Scan for the cell matching the given text and deliver its (x, y) coordinate at center. 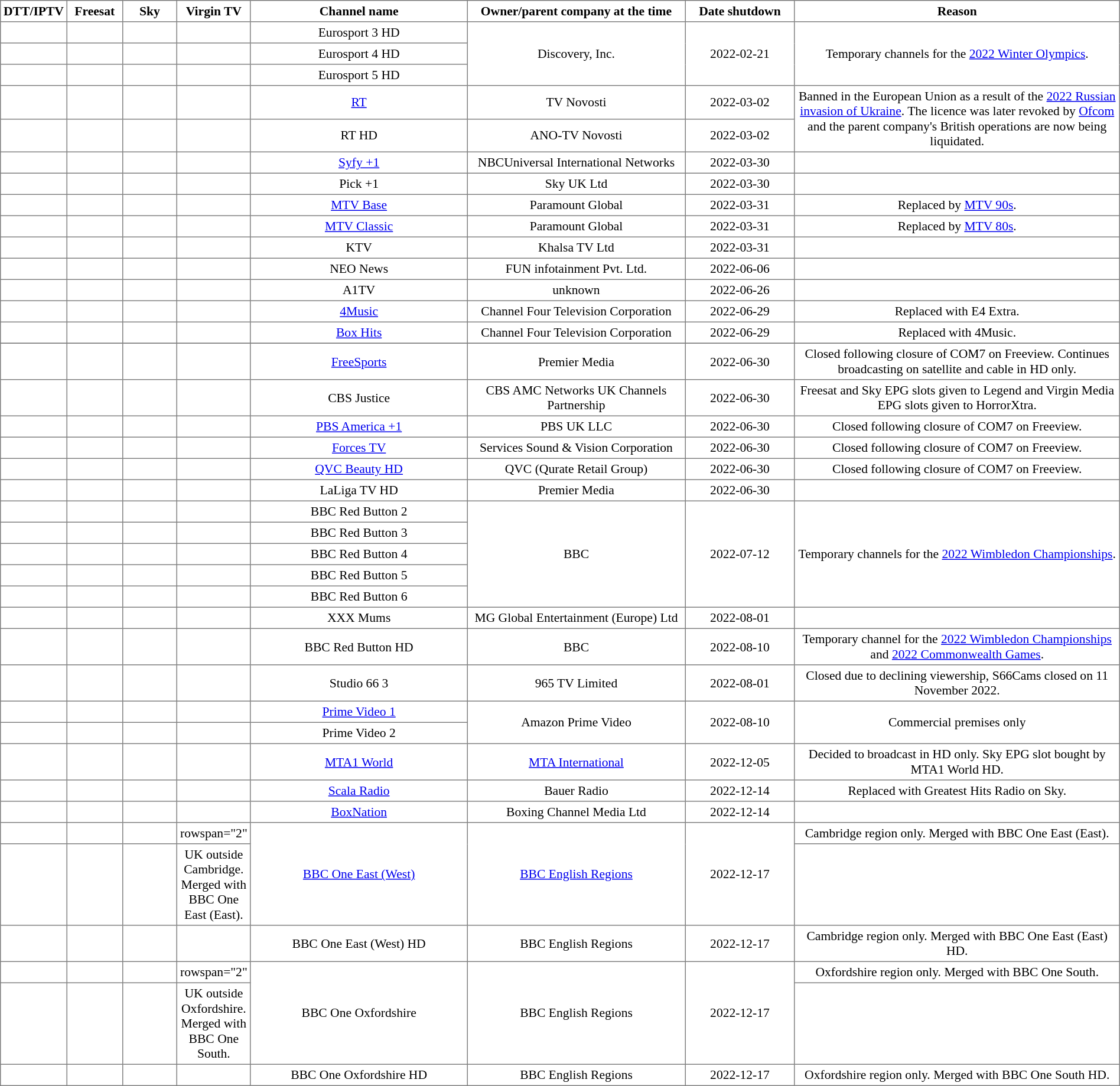
Oxfordshire region only. Merged with BBC One South. (957, 972)
NBCUniversal International Networks (576, 162)
MG Global Entertainment (Europe) Ltd (576, 618)
Replaced by MTV 80s. (957, 226)
Replaced with E4 Extra. (957, 311)
Closed due to declining viewership, S66Cams closed on 11 November 2022. (957, 683)
Commercial premises only (957, 722)
4Music (359, 311)
Pick +1 (359, 184)
Replaced by MTV 90s. (957, 205)
UK outside Oxfordshire. Merged with BBC One South. (214, 1023)
TV Novosti (576, 102)
Cambridge region only. Merged with BBC One East (East). (957, 833)
ANO-TV Novosti (576, 135)
Replaced with Greatest Hits Radio on Sky. (957, 791)
Eurosport 4 HD (359, 54)
BBC One Oxfordshire (359, 1013)
Date shutdown (740, 11)
MTV Base (359, 205)
Boxing Channel Media Ltd (576, 812)
2022-06-06 (740, 269)
Decided to broadcast in HD only. Sky EPG slot bought by MTA1 World HD. (957, 762)
Channel name (359, 11)
unknown (576, 290)
KTV (359, 247)
Owner/parent company at the time (576, 11)
Sky UK Ltd (576, 184)
2022-07-12 (740, 554)
QVC Beauty HD (359, 469)
QVC (Qurate Retail Group) (576, 469)
2022-06-26 (740, 290)
Services Sound & Vision Corporation (576, 448)
RT HD (359, 135)
Forces TV (359, 448)
BBC One Oxfordshire HD (359, 1075)
XXX Mums (359, 618)
BBC One East (West) HD (359, 944)
RT (359, 102)
FreeSports (359, 361)
Studio 66 3 (359, 683)
MTA International (576, 762)
Khalsa TV Ltd (576, 247)
BBC Red Button 2 (359, 511)
Freesat (95, 11)
Freesat and Sky EPG slots given to Legend and Virgin Media EPG slots given to HorrorXtra. (957, 398)
Closed following closure of COM7 on Freeview. Continues broadcasting on satellite and cable in HD only. (957, 361)
MTA1 World (359, 762)
BBC Red Button HD (359, 647)
FUN infotainment Pvt. Ltd. (576, 269)
Replaced with 4Music. (957, 332)
BBC Red Button 3 (359, 533)
Bauer Radio (576, 791)
BBC Red Button 5 (359, 575)
PBS UK LLC (576, 426)
2022-02-21 (740, 54)
UK outside Cambridge. Merged with BBC One East (East). (214, 885)
Temporary channel for the 2022 Wimbledon Championships and 2022 Commonwealth Games. (957, 647)
Discovery, Inc. (576, 54)
LaLiga TV HD (359, 490)
Virgin TV (214, 11)
CBS AMC Networks UK Channels Partnership (576, 398)
Amazon Prime Video (576, 722)
NEO News (359, 269)
CBS Justice (359, 398)
Syfy +1 (359, 162)
Reason (957, 11)
Oxfordshire region only. Merged with BBC One South HD. (957, 1075)
Cambridge region only. Merged with BBC One East (East) HD. (957, 944)
965 TV Limited (576, 683)
Sky (150, 11)
Temporary channels for the 2022 Winter Olympics. (957, 54)
DTT/IPTV (34, 11)
Box Hits (359, 332)
Eurosport 3 HD (359, 32)
BBC Red Button 4 (359, 554)
Temporary channels for the 2022 Wimbledon Championships. (957, 554)
Scala Radio (359, 791)
Prime Video 2 (359, 733)
BBC Red Button 6 (359, 596)
Prime Video 1 (359, 712)
A1TV (359, 290)
Eurosport 5 HD (359, 75)
BoxNation (359, 812)
PBS America +1 (359, 426)
BBC One East (West) (359, 874)
2022-12-05 (740, 762)
MTV Classic (359, 226)
